Extract the (x, y) coordinate from the center of the cell holding the provided text.  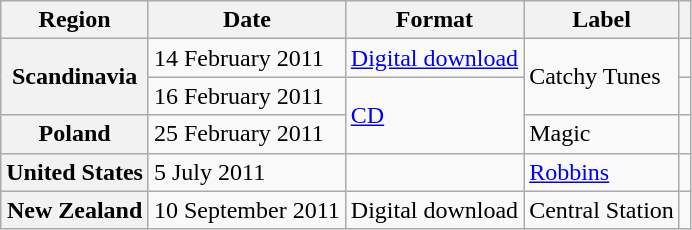
CD (434, 115)
Magic (602, 134)
Date (246, 20)
Central Station (602, 210)
Poland (75, 134)
Catchy Tunes (602, 77)
16 February 2011 (246, 96)
14 February 2011 (246, 58)
Format (434, 20)
Robbins (602, 172)
25 February 2011 (246, 134)
Region (75, 20)
New Zealand (75, 210)
10 September 2011 (246, 210)
United States (75, 172)
Label (602, 20)
Scandinavia (75, 77)
5 July 2011 (246, 172)
